Determine the [X, Y] coordinate at the center of the cell enclosing the given text.  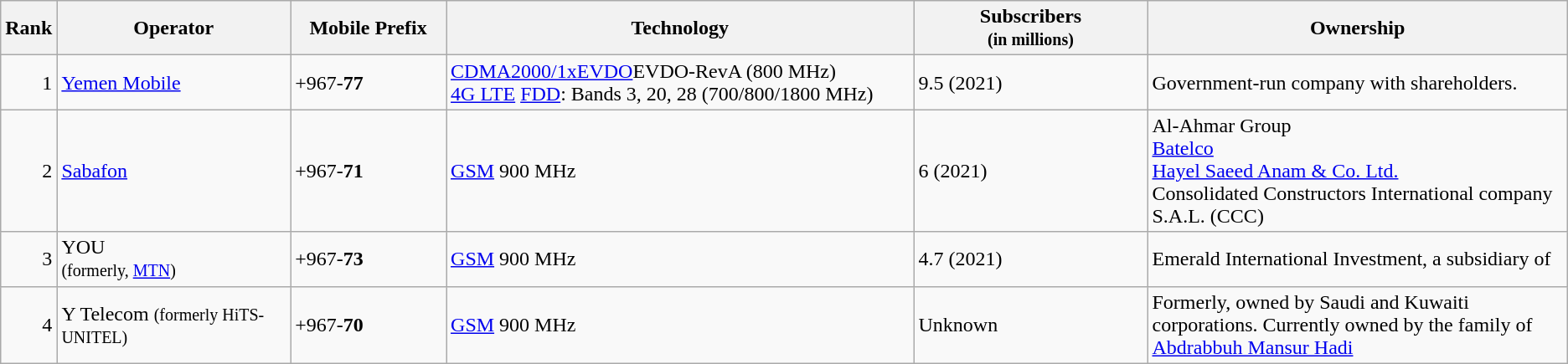
+967-70 [369, 325]
+967-71 [369, 171]
Government-run company with shareholders. [1357, 82]
Operator [174, 28]
Rank [28, 28]
4 [28, 325]
Mobile Prefix [369, 28]
9.5 (2021) [1030, 82]
3 [28, 259]
Formerly, owned by Saudi and Kuwaiti corporations. Currently owned by the family of Abdrabbuh Mansur Hadi [1357, 325]
6 (2021) [1030, 171]
+967-73 [369, 259]
Al-Ahmar Group Batelco Hayel Saeed Anam & Co. Ltd. Consolidated Constructors International company S.A.L. (CCC) [1357, 171]
+967-77 [369, 82]
4.7 (2021) [1030, 259]
Unknown [1030, 325]
Technology [680, 28]
2 [28, 171]
Sabafon [174, 171]
Y Telecom (formerly HiTS-UNITEL) [174, 325]
Ownership [1357, 28]
Emerald International Investment, a subsidiary of [1357, 259]
Subscribers(in millions) [1030, 28]
YOU (formerly, MTN) [174, 259]
1 [28, 82]
CDMA2000/1xEVDOEVDO-RevA (800 MHz) 4G LTE FDD: Bands 3, 20, 28 (700/800/1800 MHz) [680, 82]
Yemen Mobile [174, 82]
